Capture the cell that displays the provided text and extract its [X, Y] central coordinate. 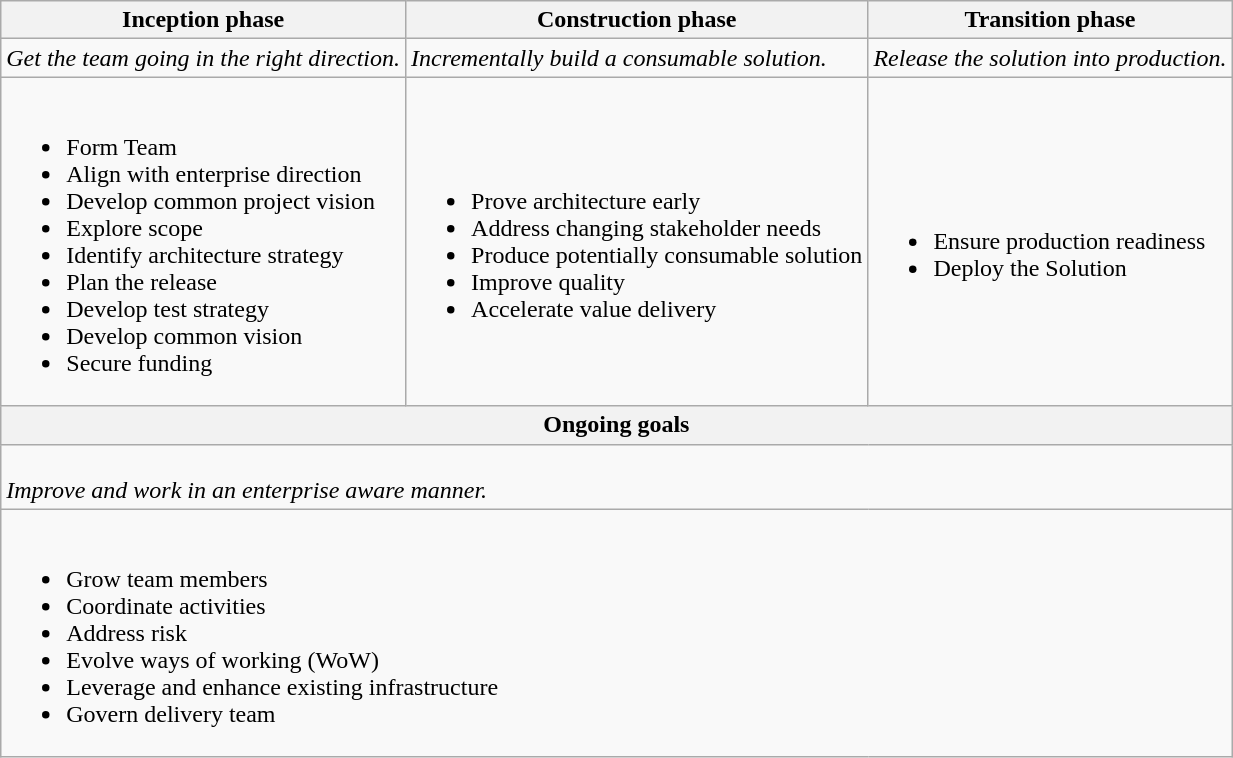
Improve and work in an enterprise aware manner. [616, 476]
Incrementally build a consumable solution. [637, 58]
Inception phase [204, 20]
Ensure production readinessDeploy the Solution [1050, 242]
Ongoing goals [616, 425]
Get the team going in the right direction. [204, 58]
Grow team membersCoordinate activitiesAddress riskEvolve ways of working (WoW)Leverage and enhance existing infrastructureGovern delivery team [616, 633]
Prove architecture earlyAddress changing stakeholder needsProduce potentially consumable solutionImprove qualityAccelerate value delivery [637, 242]
Release the solution into production. [1050, 58]
Construction phase [637, 20]
Transition phase [1050, 20]
